Locate the cell with the specified text and output its [X, Y] center coordinate. 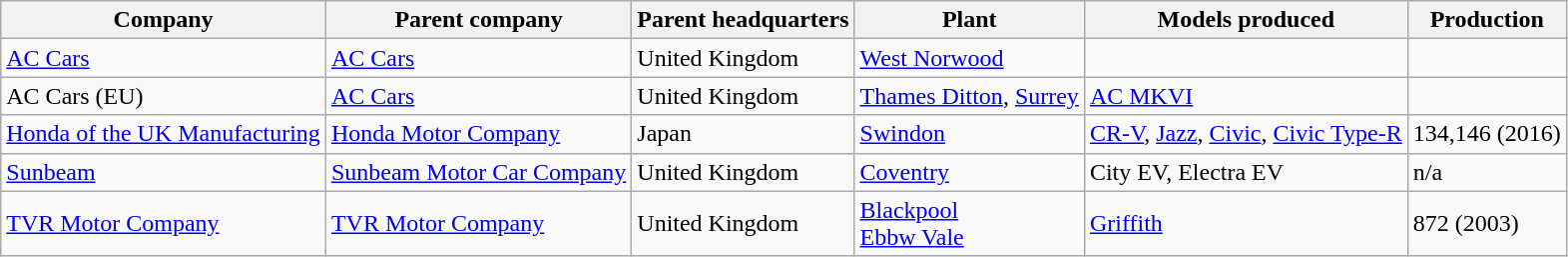
City EV, Electra EV [1246, 172]
Griffith [1246, 224]
Coventry [969, 172]
Honda of the UK Manufacturing [164, 134]
Thames Ditton, Surrey [969, 96]
Sunbeam Motor Car Company [478, 172]
Parent company [478, 20]
AC MKVI [1246, 96]
Production [1487, 20]
Japan [743, 134]
Honda Motor Company [478, 134]
Parent headquarters [743, 20]
Models produced [1246, 20]
Company [164, 20]
CR-V, Jazz, Civic, Civic Type-R [1246, 134]
Plant [969, 20]
134,146 (2016) [1487, 134]
West Norwood [969, 58]
Sunbeam [164, 172]
AC Cars (EU) [164, 96]
n/a [1487, 172]
Swindon [969, 134]
BlackpoolEbbw Vale [969, 224]
872 (2003) [1487, 224]
